Scan for the cell matching the given text and deliver its [X, Y] coordinate at center. 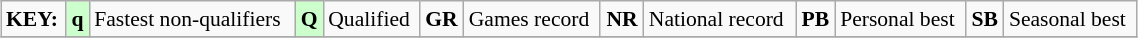
Fastest non-qualifiers [192, 19]
National record [720, 19]
Q [309, 19]
q [78, 19]
SB [985, 19]
PB [816, 19]
Qualified [371, 19]
Seasonal best [1070, 19]
Games record [532, 19]
Personal best [900, 19]
NR [622, 19]
KEY: [34, 19]
GR [442, 19]
